Return the [x, y] coordinate for the center point of the cell that contains the specified text.  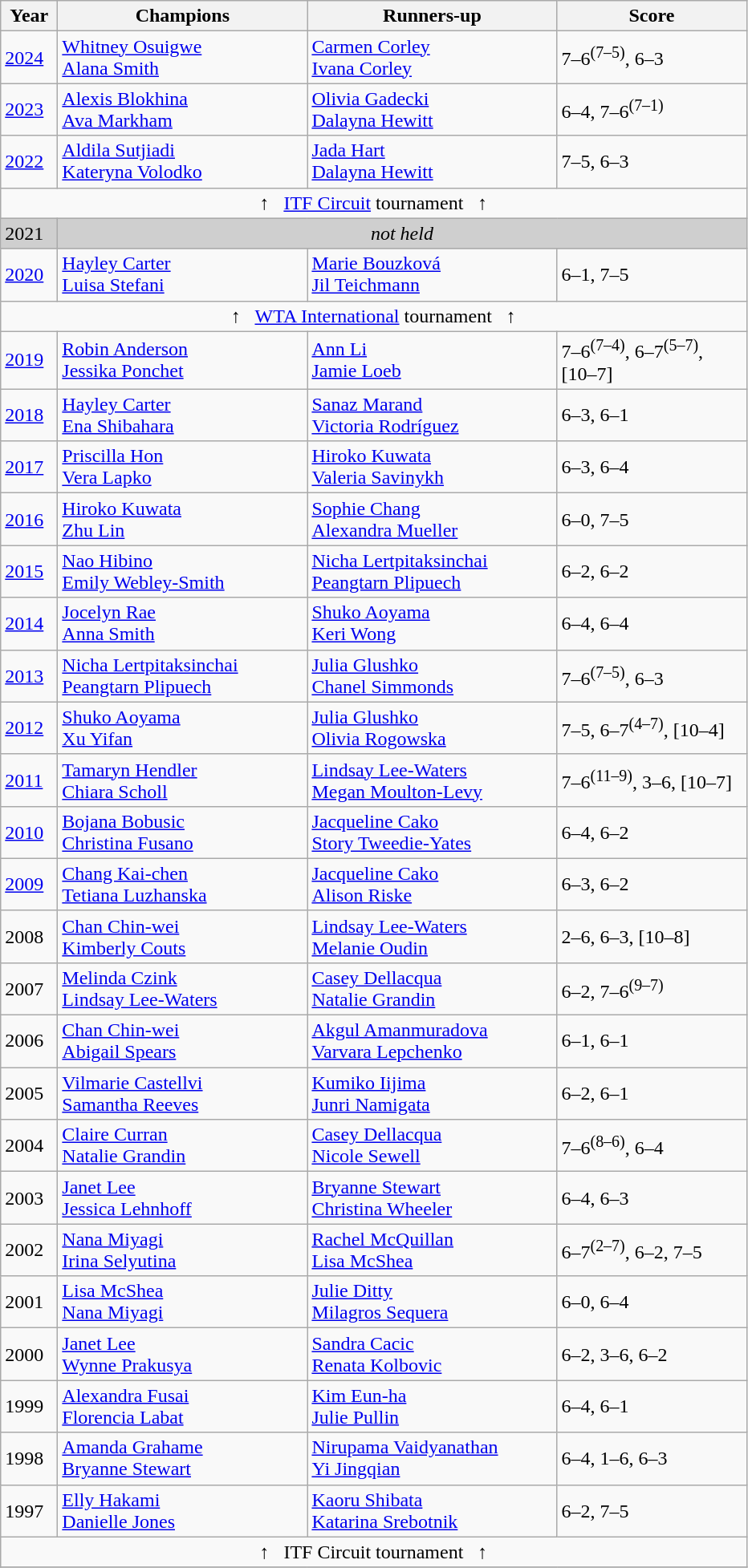
2020 [29, 274]
6–7(2–7), 6–2, 7–5 [652, 1250]
Casey Dellacqua Natalie Grandin [432, 988]
7–6(7–4), 6–7(5–7), [10–7] [652, 360]
2003 [29, 1198]
Lindsay Lee-Waters Megan Moulton-Levy [432, 780]
Jacqueline Cako Story Tweedie-Yates [432, 833]
2016 [29, 520]
Julia Glushko Chanel Simmonds [432, 675]
2002 [29, 1250]
Nirupama Vaidyanathan Yi Jingqian [432, 1458]
Lindsay Lee-Waters Melanie Oudin [432, 937]
Jocelyn Rae Anna Smith [183, 624]
7–5, 6–7(4–7), [10–4] [652, 728]
6–4, 1–6, 6–3 [652, 1458]
6–2, 7–5 [652, 1511]
Bryanne Stewart Christina Wheeler [432, 1198]
Hayley Carter Ena Shibahara [183, 415]
Rachel McQuillan Lisa McShea [432, 1250]
Nana Miyagi Irina Selyutina [183, 1250]
2014 [29, 624]
Vilmarie Castellvi Samantha Reeves [183, 1094]
Julie Ditty Milagros Sequera [432, 1303]
Kumiko Iijima Junri Namigata [432, 1094]
↑ WTA International tournament ↑ [374, 316]
6–4, 6–4 [652, 624]
Claire Curran Natalie Grandin [183, 1145]
6–4, 6–3 [652, 1198]
Shuko Aoyama Xu Yifan [183, 728]
Elly Hakami Danielle Jones [183, 1511]
6–2, 6–1 [652, 1094]
Alexis Blokhina Ava Markham [183, 109]
2012 [29, 728]
2015 [29, 571]
2008 [29, 937]
6–4, 6–2 [652, 833]
Akgul Amanmuradova Varvara Lepchenko [432, 1041]
2024 [29, 58]
Shuko Aoyama Keri Wong [432, 624]
Jacqueline Cako Alison Riske [432, 884]
Olivia Gadecki Dalayna Hewitt [432, 109]
Sanaz Marand Victoria Rodríguez [432, 415]
Janet Lee Jessica Lehnhoff [183, 1198]
6–4, 7–6(7–1) [652, 109]
7–6(11–9), 3–6, [10–7] [652, 780]
2009 [29, 884]
Year [29, 16]
2–6, 6–3, [10–8] [652, 937]
Bojana Bobusic Christina Fusano [183, 833]
Carmen Corley Ivana Corley [432, 58]
Julia Glushko Olivia Rogowska [432, 728]
2022 [29, 162]
6–3, 6–4 [652, 467]
2001 [29, 1303]
Sandra Cacic Renata Kolbovic [432, 1354]
Hiroko Kuwata Valeria Savinykh [432, 467]
2013 [29, 675]
2018 [29, 415]
Runners-up [432, 16]
2000 [29, 1354]
Hiroko Kuwata Zhu Lin [183, 520]
Chang Kai-chen Tetiana Luzhanska [183, 884]
Nao Hibino Emily Webley-Smith [183, 571]
Alexandra Fusai Florencia Labat [183, 1407]
6–1, 7–5 [652, 274]
2017 [29, 467]
Janet Lee Wynne Prakusya [183, 1354]
Ann Li Jamie Loeb [432, 360]
2006 [29, 1041]
7–5, 6–3 [652, 162]
not held [402, 233]
Robin Anderson Jessika Ponchet [183, 360]
Aldila Sutjiadi Kateryna Volodko [183, 162]
7–6(8–6), 6–4 [652, 1145]
Melinda Czink Lindsay Lee-Waters [183, 988]
Amanda Grahame Bryanne Stewart [183, 1458]
6–2, 6–2 [652, 571]
2021 [29, 233]
6–4, 6–1 [652, 1407]
6–3, 6–1 [652, 415]
Marie Bouzková Jil Teichmann [432, 274]
Lisa McShea Nana Miyagi [183, 1303]
Whitney Osuigwe Alana Smith [183, 58]
Hayley Carter Luisa Stefani [183, 274]
2011 [29, 780]
Casey Dellacqua Nicole Sewell [432, 1145]
1999 [29, 1407]
Champions [183, 16]
6–0, 7–5 [652, 520]
2005 [29, 1094]
1998 [29, 1458]
Tamaryn Hendler Chiara Scholl [183, 780]
Kaoru Shibata Katarina Srebotnik [432, 1511]
2019 [29, 360]
Kim Eun-ha Julie Pullin [432, 1407]
2010 [29, 833]
Chan Chin-wei Kimberly Couts [183, 937]
Chan Chin-wei Abigail Spears [183, 1041]
2007 [29, 988]
Priscilla Hon Vera Lapko [183, 467]
2004 [29, 1145]
6–2, 7–6(9–7) [652, 988]
Score [652, 16]
Jada Hart Dalayna Hewitt [432, 162]
6–0, 6–4 [652, 1303]
6–2, 3–6, 6–2 [652, 1354]
Sophie Chang Alexandra Mueller [432, 520]
1997 [29, 1511]
2023 [29, 109]
6–1, 6–1 [652, 1041]
6–3, 6–2 [652, 884]
